Determine the [X, Y] coordinate at the center of the cell enclosing the given text.  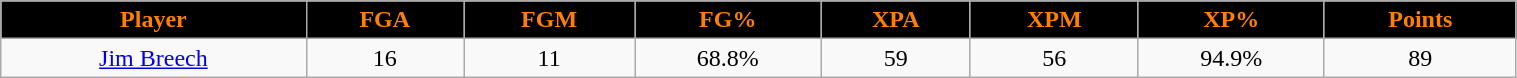
56 [1054, 58]
Player [154, 20]
XPA [896, 20]
68.8% [728, 58]
FGA [384, 20]
Jim Breech [154, 58]
XPM [1054, 20]
Points [1420, 20]
11 [550, 58]
FG% [728, 20]
89 [1420, 58]
59 [896, 58]
FGM [550, 20]
16 [384, 58]
XP% [1231, 20]
94.9% [1231, 58]
